Search for the cell housing the specified text and yield its [X, Y] center coordinate. 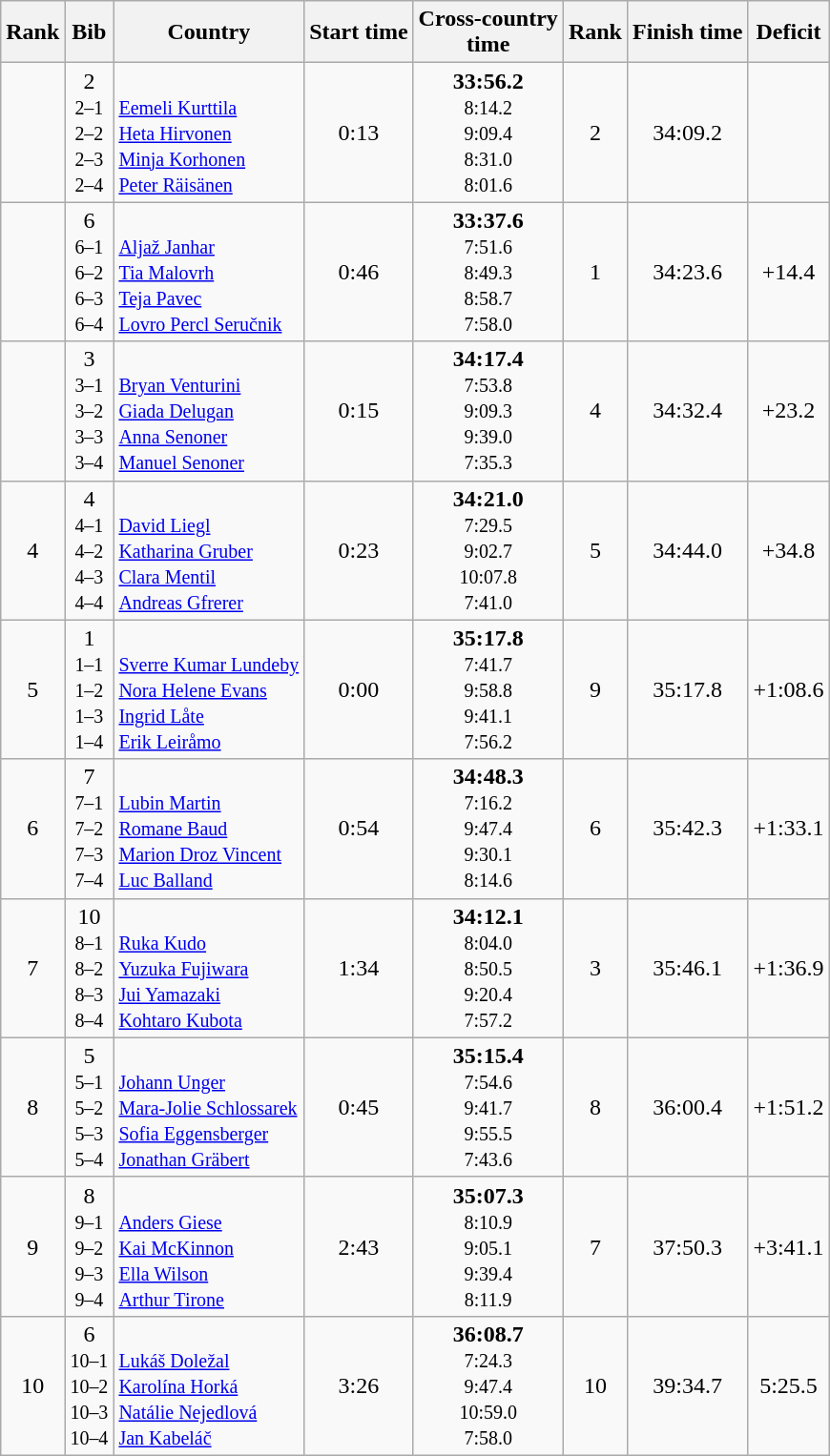
+1:08.6 [788, 689]
0:54 [359, 829]
Lukáš DoležalKarolína HorkáNatálie NejedlováJan Kabeláč [209, 1385]
55–15–25–35–4 [90, 1107]
44–14–24–34–4 [90, 550]
22–12–22–32–4 [90, 133]
33:37.67:51.68:49.38:58.77:58.0 [488, 272]
0:15 [359, 411]
Country [209, 32]
Aljaž JanharTia MalovrhTeja PavecLovro Percl Seručnik [209, 272]
39:34.7 [687, 1385]
Bryan VenturiniGiada DeluganAnna SenonerManuel Senoner [209, 411]
89–19–29–39–4 [90, 1246]
34:21.07:29.59:02.710:07.87:41.0 [488, 550]
0:23 [359, 550]
+3:41.1 [788, 1246]
+34.8 [788, 550]
1 [595, 272]
34:44.0 [687, 550]
35:07.38:10.99:05.19:39.48:11.9 [488, 1246]
0:46 [359, 272]
Bib [90, 32]
+23.2 [788, 411]
0:00 [359, 689]
36:08.77:24.39:47.410:59.07:58.0 [488, 1385]
33–13–23–33–4 [90, 411]
34:32.4 [687, 411]
3 [595, 968]
+1:33.1 [788, 829]
Deficit [788, 32]
+1:51.2 [788, 1107]
Ruka KudoYuzuka FujiwaraJui YamazakiKohtaro Kubota [209, 968]
1:34 [359, 968]
37:50.3 [687, 1246]
5:25.5 [788, 1385]
Anders GieseKai McKinnonElla WilsonArthur Tirone [209, 1246]
33:56.28:14.29:09.48:31.08:01.6 [488, 133]
Johann UngerMara-Jolie SchlossarekSofia EggensbergerJonathan Gräbert [209, 1107]
34:23.6 [687, 272]
77–17–27–37–4 [90, 829]
11–11–21–31–4 [90, 689]
Sverre Kumar LundebyNora Helene EvansIngrid LåteErik Leiråmo [209, 689]
3:26 [359, 1385]
610–110–210–310–4 [90, 1385]
+1:36.9 [788, 968]
35:15.47:54.69:41.79:55.57:43.6 [488, 1107]
0:13 [359, 133]
Eemeli KurttilaHeta HirvonenMinja KorhonenPeter Räisänen [209, 133]
Cross-countrytime [488, 32]
35:42.3 [687, 829]
35:46.1 [687, 968]
David LieglKatharina GruberClara MentilAndreas Gfrerer [209, 550]
2 [595, 133]
108–18–28–38–4 [90, 968]
35:17.8 [687, 689]
Start time [359, 32]
Finish time [687, 32]
0:45 [359, 1107]
35:17.87:41.79:58.89:41.17:56.2 [488, 689]
2:43 [359, 1246]
+14.4 [788, 272]
Lubin MartinRomane BaudMarion Droz VincentLuc Balland [209, 829]
66–16–26–36–4 [90, 272]
34:17.47:53.89:09.39:39.07:35.3 [488, 411]
34:12.18:04.08:50.59:20.47:57.2 [488, 968]
36:00.4 [687, 1107]
34:09.2 [687, 133]
34:48.37:16.29:47.49:30.18:14.6 [488, 829]
